Pinpoint the cell where the given text exists, returning its (x, y) midpoint coordinate. 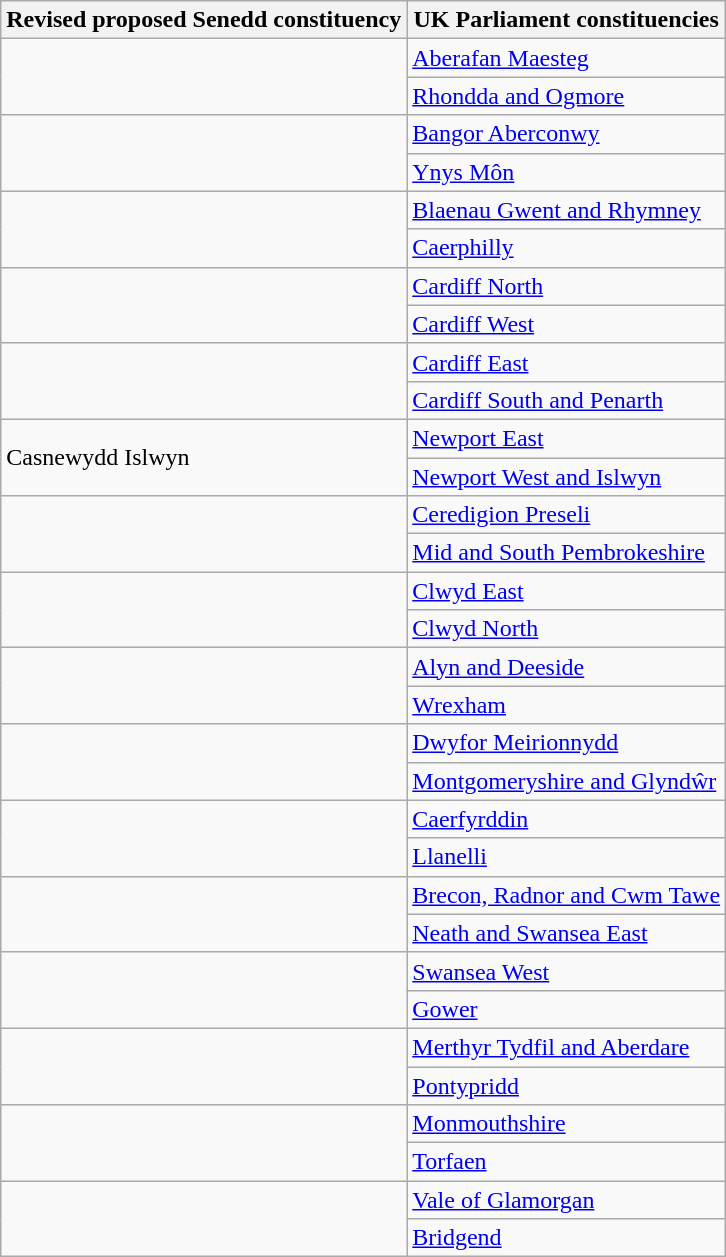
Blaenau Gwent and Rhymney (566, 210)
Cardiff East (566, 362)
Clwyd North (566, 629)
Wrexham (566, 705)
Clwyd East (566, 591)
Llanelli (566, 857)
Revised proposed Senedd constituency (204, 20)
Neath and Swansea East (566, 933)
Dwyfor Meirionnydd (566, 743)
Monmouthshire (566, 1124)
Caerfyrddin (566, 819)
Alyn and Deeside (566, 667)
Cardiff North (566, 286)
Mid and South Pembrokeshire (566, 553)
Montgomeryshire and Glyndŵr (566, 781)
Casnewydd Islwyn (204, 457)
Torfaen (566, 1162)
Cardiff South and Penarth (566, 400)
Ceredigion Preseli (566, 515)
Newport West and Islwyn (566, 477)
UK Parliament constituencies (566, 20)
Vale of Glamorgan (566, 1200)
Swansea West (566, 971)
Ynys Môn (566, 172)
Brecon, Radnor and Cwm Tawe (566, 895)
Caerphilly (566, 248)
Newport East (566, 438)
Pontypridd (566, 1085)
Aberafan Maesteg (566, 58)
Bridgend (566, 1238)
Gower (566, 1009)
Cardiff West (566, 324)
Rhondda and Ogmore (566, 96)
Bangor Aberconwy (566, 134)
Merthyr Tydfil and Aberdare (566, 1047)
